For the text-containing cell, return its midpoint in [x, y] coordinate format. 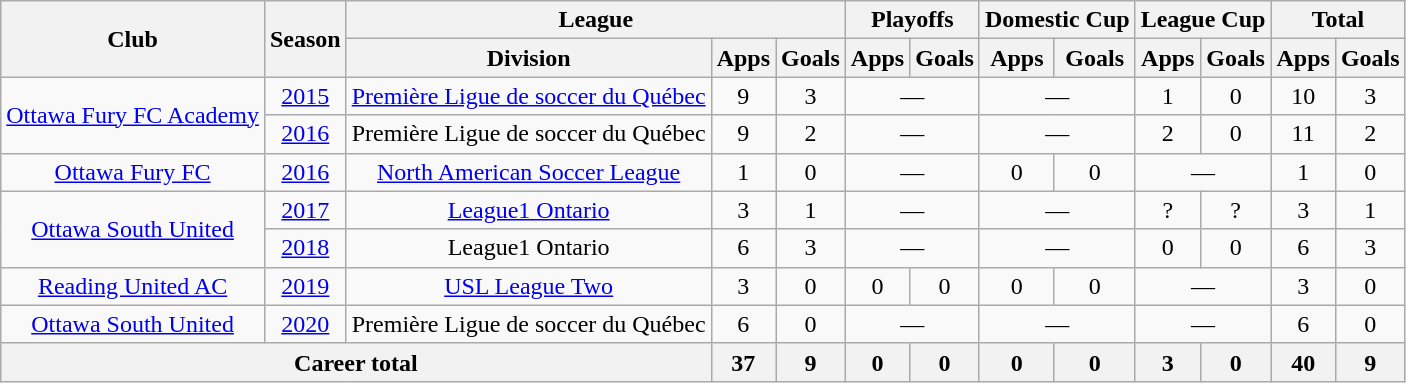
10 [1303, 96]
USL League Two [528, 286]
2015 [305, 96]
Ottawa Fury FC [133, 172]
2020 [305, 324]
2017 [305, 210]
Career total [356, 362]
2018 [305, 248]
Season [305, 39]
Club [133, 39]
Ottawa Fury FC Academy [133, 115]
11 [1303, 134]
Division [528, 58]
North American Soccer League [528, 172]
37 [743, 362]
2019 [305, 286]
Playoffs [912, 20]
Reading United AC [133, 286]
Total [1338, 20]
Domestic Cup [1057, 20]
League Cup [1203, 20]
League [596, 20]
40 [1303, 362]
